Scan for the cell matching the given text and deliver its [X, Y] coordinate at center. 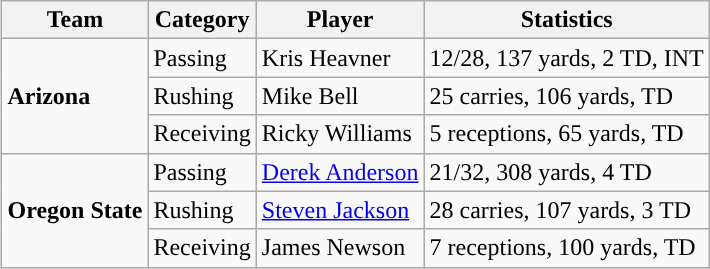
Mike Bell [340, 96]
Derek Anderson [340, 172]
5 receptions, 65 yards, TD [566, 134]
Team [75, 20]
James Newson [340, 248]
Steven Jackson [340, 210]
7 receptions, 100 yards, TD [566, 248]
Category [202, 20]
Ricky Williams [340, 134]
Oregon State [75, 210]
21/32, 308 yards, 4 TD [566, 172]
Arizona [75, 96]
Statistics [566, 20]
25 carries, 106 yards, TD [566, 96]
Kris Heavner [340, 58]
12/28, 137 yards, 2 TD, INT [566, 58]
28 carries, 107 yards, 3 TD [566, 210]
Player [340, 20]
